Output the [X, Y] coordinate of the center of the cell containing the given text.  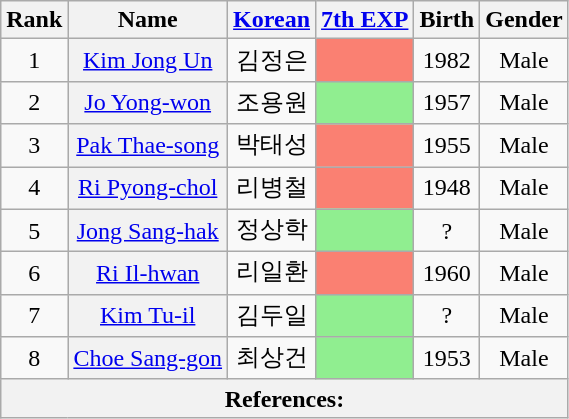
Name [148, 20]
7 [34, 316]
1957 [447, 102]
8 [34, 358]
Rank [34, 20]
References: [284, 398]
1 [34, 60]
4 [34, 188]
Jo Yong-won [148, 102]
Kim Tu-il [148, 316]
5 [34, 230]
1953 [447, 358]
1948 [447, 188]
Choe Sang-gon [148, 358]
최상건 [272, 358]
리병철 [272, 188]
리일환 [272, 274]
1960 [447, 274]
7th EXP [365, 20]
김두일 [272, 316]
Ri Pyong-chol [148, 188]
Kim Jong Un [148, 60]
1982 [447, 60]
박태성 [272, 146]
Pak Thae-song [148, 146]
3 [34, 146]
6 [34, 274]
Korean [272, 20]
Jong Sang-hak [148, 230]
조용원 [272, 102]
정상학 [272, 230]
2 [34, 102]
김정은 [272, 60]
Gender [524, 20]
Birth [447, 20]
Ri Il-hwan [148, 274]
1955 [447, 146]
